Find where the given text appears and provide that cell's center as [X, Y] coordinate. 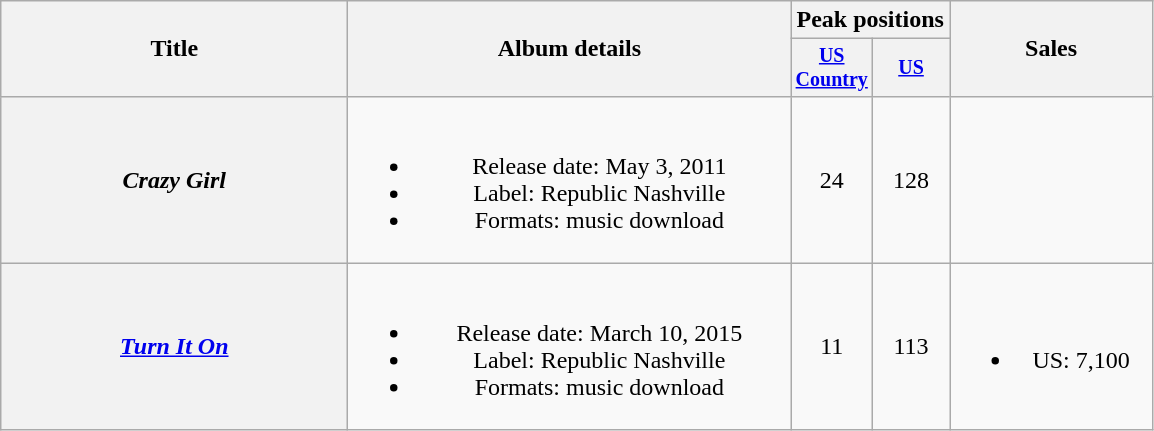
128 [912, 180]
Crazy Girl [174, 180]
Turn It On [174, 346]
24 [832, 180]
Release date: May 3, 2011Label: Republic NashvilleFormats: music download [570, 180]
US [912, 68]
Peak positions [870, 20]
US: 7,100 [1052, 346]
113 [912, 346]
Title [174, 49]
11 [832, 346]
Album details [570, 49]
US Country [832, 68]
Release date: March 10, 2015Label: Republic NashvilleFormats: music download [570, 346]
Sales [1052, 49]
